Identify which cell holds the provided text, then report its (X, Y) central coordinate. 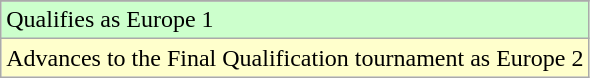
Qualifies as Europe 1 (295, 20)
Advances to the Final Qualification tournament as Europe 2 (295, 58)
